Provide the [x, y] coordinate of the cell's center where the given text is located.  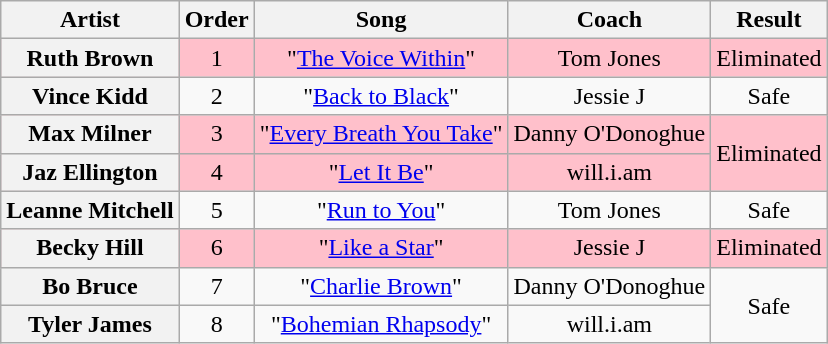
4 [216, 172]
Ruth Brown [90, 58]
7 [216, 286]
"Back to Black" [381, 96]
Result [769, 20]
3 [216, 134]
2 [216, 96]
"Like a Star" [381, 248]
Song [381, 20]
Coach [610, 20]
"Bohemian Rhapsody" [381, 324]
"Every Breath You Take" [381, 134]
Max Milner [90, 134]
Bo Bruce [90, 286]
1 [216, 58]
5 [216, 210]
Vince Kidd [90, 96]
6 [216, 248]
Jaz Ellington [90, 172]
Becky Hill [90, 248]
"Charlie Brown" [381, 286]
Artist [90, 20]
"Let It Be" [381, 172]
"Run to You" [381, 210]
Tyler James [90, 324]
8 [216, 324]
Leanne Mitchell [90, 210]
Order [216, 20]
"The Voice Within" [381, 58]
